Identify which cell holds the provided text, then report its [x, y] central coordinate. 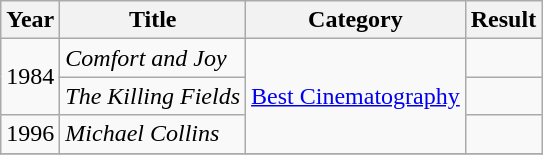
Year [30, 20]
Michael Collins [153, 134]
Result [503, 20]
Best Cinematography [356, 96]
1984 [30, 77]
Category [356, 20]
The Killing Fields [153, 96]
Comfort and Joy [153, 58]
1996 [30, 134]
Title [153, 20]
